Search for the cell housing the specified text and yield its [X, Y] center coordinate. 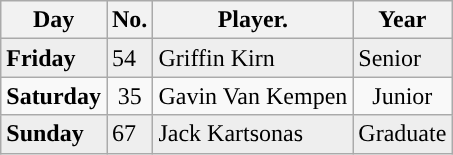
No. [129, 20]
Griffin Kirn [253, 58]
Friday [54, 58]
67 [129, 134]
Sunday [54, 134]
54 [129, 58]
Graduate [402, 134]
Jack Kartsonas [253, 134]
Junior [402, 96]
Saturday [54, 96]
Gavin Van Kempen [253, 96]
Player. [253, 20]
Day [54, 20]
Year [402, 20]
Senior [402, 58]
35 [129, 96]
